Locate the cell with the specified text and output its [X, Y] center coordinate. 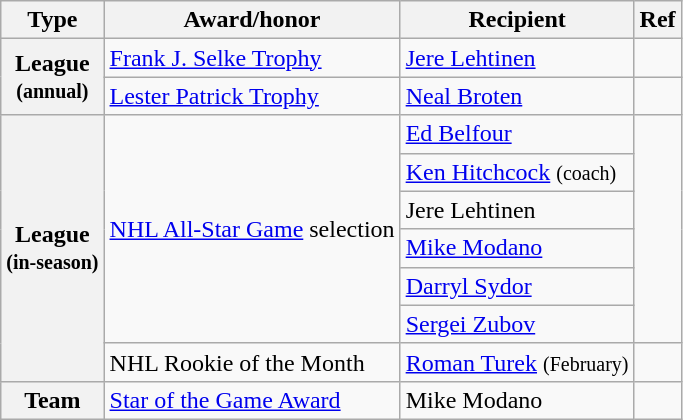
NHL Rookie of the Month [252, 362]
NHL All-Star Game selection [252, 229]
League(annual) [52, 77]
Roman Turek (February) [517, 362]
Ken Hitchcock (coach) [517, 172]
Ref [658, 20]
Recipient [517, 20]
Lester Patrick Trophy [252, 96]
Darryl Sydor [517, 286]
Neal Broten [517, 96]
Team [52, 400]
Type [52, 20]
League(in-season) [52, 248]
Award/honor [252, 20]
Ed Belfour [517, 134]
Star of the Game Award [252, 400]
Sergei Zubov [517, 324]
Frank J. Selke Trophy [252, 58]
